Provide the (x, y) coordinate of the cell's center where the given text is located.  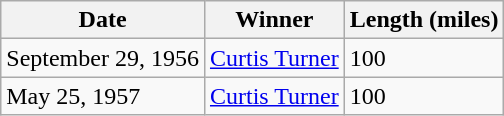
Date (103, 20)
Winner (274, 20)
May 25, 1957 (103, 96)
Length (miles) (424, 20)
September 29, 1956 (103, 58)
